Identify which cell holds the provided text, then report its [x, y] central coordinate. 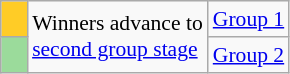
Winners advance tosecond group stage [118, 36]
Group 2 [248, 55]
Group 1 [248, 19]
